Detect which cell encompasses the target text, then output its (X, Y) center coordinate. 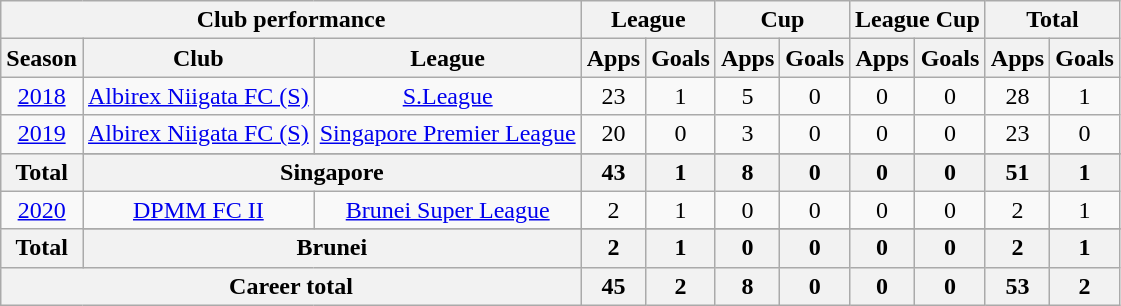
2020 (42, 210)
Brunei (332, 248)
Singapore (332, 172)
Club (198, 58)
Club performance (291, 20)
43 (613, 172)
51 (1017, 172)
2019 (42, 134)
45 (613, 286)
S.League (448, 96)
DPMM FC II (198, 210)
Season (42, 58)
Brunei Super League (448, 210)
5 (747, 96)
Cup (782, 20)
3 (747, 134)
Career total (291, 286)
League Cup (918, 20)
28 (1017, 96)
20 (613, 134)
53 (1017, 286)
2018 (42, 96)
Singapore Premier League (448, 134)
